Output the [X, Y] coordinate of the center of the cell containing the given text.  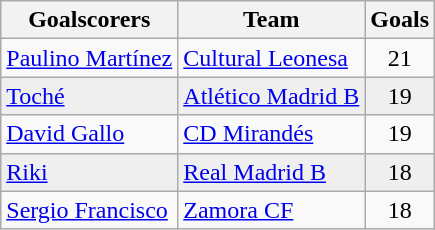
Toché [90, 96]
Cultural Leonesa [272, 58]
Riki [90, 172]
Sergio Francisco [90, 210]
David Gallo [90, 134]
21 [400, 58]
CD Mirandés [272, 134]
Team [272, 20]
Paulino Martínez [90, 58]
Real Madrid B [272, 172]
Goals [400, 20]
Goalscorers [90, 20]
Zamora CF [272, 210]
Atlético Madrid B [272, 96]
